Return [x, y] of the center of cell containing provided text 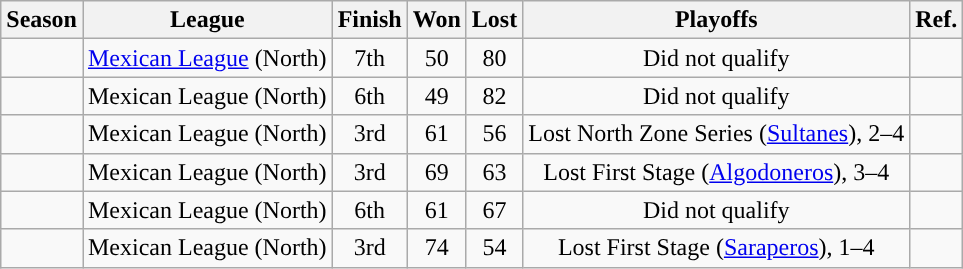
67 [494, 210]
Lost First Stage (Saraperos), 1–4 [716, 248]
69 [436, 172]
Lost [494, 20]
Lost North Zone Series (Sultanes), 2–4 [716, 134]
7th [370, 58]
80 [494, 58]
Playoffs [716, 20]
74 [436, 248]
82 [494, 96]
54 [494, 248]
49 [436, 96]
League [207, 20]
63 [494, 172]
Lost First Stage (Algodoneros), 3–4 [716, 172]
Season [42, 20]
56 [494, 134]
Won [436, 20]
Finish [370, 20]
Ref. [936, 20]
50 [436, 58]
